Return [X, Y] of the center of cell containing provided text 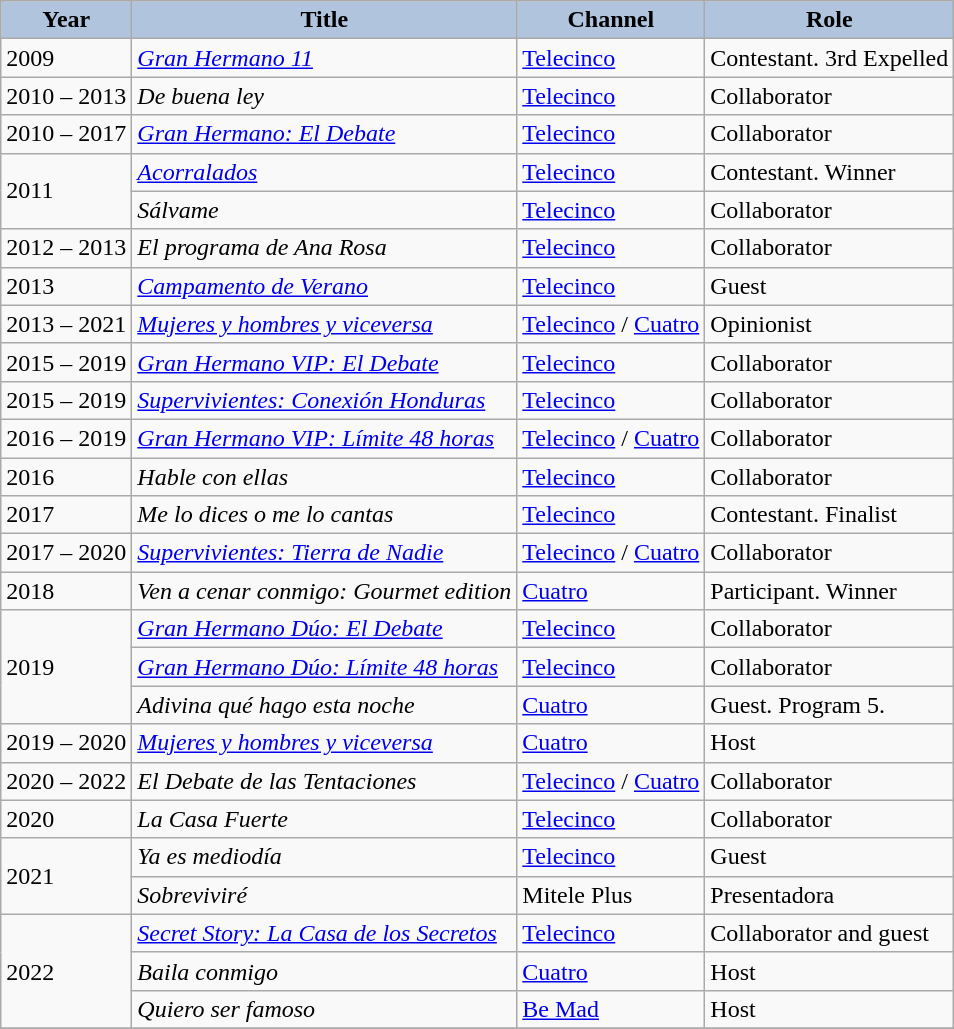
De buena ley [324, 96]
Presentadora [830, 895]
Hable con ellas [324, 477]
2013 [66, 286]
Campamento de Verano [324, 286]
Guest. Program 5. [830, 705]
Gran Hermano VIP: Límite 48 horas [324, 438]
Sobreviviré [324, 895]
Collaborator and guest [830, 933]
Title [324, 20]
2022 [66, 971]
Me lo dices o me lo cantas [324, 515]
Quiero ser famoso [324, 1009]
2016 [66, 477]
Gran Hermano Dúo: Límite 48 horas [324, 667]
2010 – 2017 [66, 134]
Secret Story: La Casa de los Secretos [324, 933]
Channel [611, 20]
2009 [66, 58]
Opinionist [830, 324]
Sálvame [324, 210]
Ya es mediodía [324, 857]
Year [66, 20]
Acorralados [324, 172]
Contestant. Winner [830, 172]
2019 [66, 667]
Adivina qué hago esta noche [324, 705]
2019 – 2020 [66, 743]
2021 [66, 876]
2018 [66, 591]
2011 [66, 191]
Gran Hermano 11 [324, 58]
2020 – 2022 [66, 781]
Participant. Winner [830, 591]
Gran Hermano: El Debate [324, 134]
Gran Hermano Dúo: El Debate [324, 629]
Supervivientes: Conexión Honduras [324, 400]
Contestant. Finalist [830, 515]
2017 – 2020 [66, 553]
Ven a cenar conmigo: Gourmet edition [324, 591]
El programa de Ana Rosa [324, 248]
Mitele Plus [611, 895]
El Debate de las Tentaciones [324, 781]
2012 – 2013 [66, 248]
La Casa Fuerte [324, 819]
2020 [66, 819]
Baila conmigo [324, 971]
2013 – 2021 [66, 324]
Role [830, 20]
2016 – 2019 [66, 438]
Contestant. 3rd Expelled [830, 58]
Be Mad [611, 1009]
2010 – 2013 [66, 96]
Gran Hermano VIP: El Debate [324, 362]
2017 [66, 515]
Supervivientes: Tierra de Nadie [324, 553]
